Output the (X, Y) coordinate of the center of the cell containing the given text.  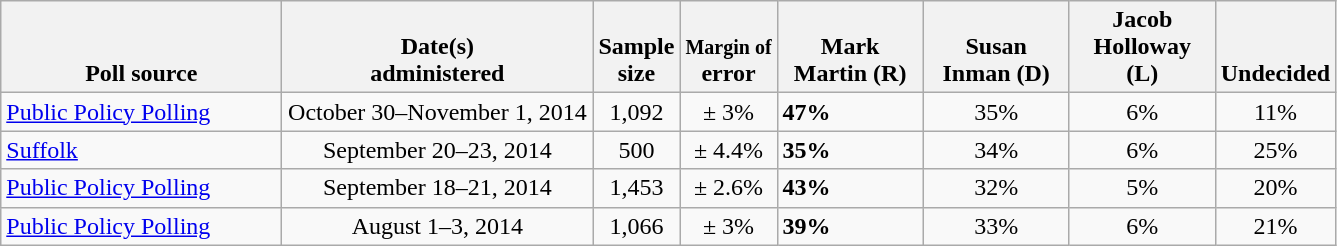
Suffolk (142, 150)
20% (1275, 188)
34% (996, 150)
1,066 (636, 226)
JacobHolloway (L) (1142, 47)
11% (1275, 112)
21% (1275, 226)
500 (636, 150)
MarkMartin (R) (850, 47)
Date(s)administered (438, 47)
± 4.4% (728, 150)
39% (850, 226)
1,092 (636, 112)
1,453 (636, 188)
Poll source (142, 47)
33% (996, 226)
Samplesize (636, 47)
5% (1142, 188)
Margin oferror (728, 47)
43% (850, 188)
October 30–November 1, 2014 (438, 112)
September 18–21, 2014 (438, 188)
32% (996, 188)
47% (850, 112)
Undecided (1275, 47)
± 2.6% (728, 188)
SusanInman (D) (996, 47)
August 1–3, 2014 (438, 226)
September 20–23, 2014 (438, 150)
25% (1275, 150)
